Identify which cell holds the provided text, then report its (X, Y) central coordinate. 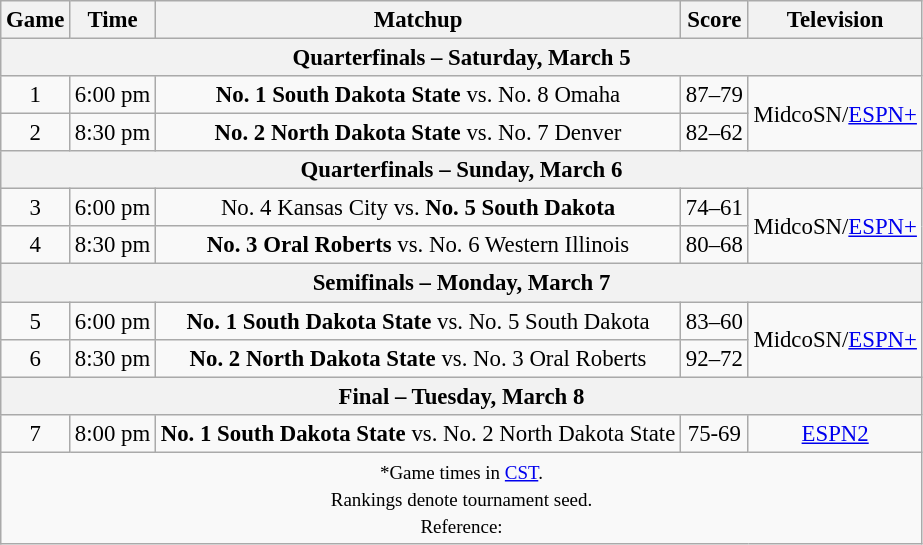
ESPN2 (835, 433)
Game (36, 20)
No. 2 North Dakota State vs. No. 3 Oral Roberts (418, 358)
83–60 (715, 321)
5 (36, 321)
No. 1 South Dakota State vs. No. 5 South Dakota (418, 321)
2 (36, 133)
82–62 (715, 133)
3 (36, 208)
No. 3 Oral Roberts vs. No. 6 Western Illinois (418, 245)
87–79 (715, 95)
No. 2 North Dakota State vs. No. 7 Denver (418, 133)
Quarterfinals – Sunday, March 6 (462, 170)
Quarterfinals – Saturday, March 5 (462, 58)
74–61 (715, 208)
4 (36, 245)
8:00 pm (113, 433)
1 (36, 95)
*Game times in CST. Rankings denote tournament seed.Reference: (462, 498)
80–68 (715, 245)
Matchup (418, 20)
Television (835, 20)
No. 1 South Dakota State vs. No. 2 North Dakota State (418, 433)
No. 4 Kansas City vs. No. 5 South Dakota (418, 208)
6 (36, 358)
Score (715, 20)
7 (36, 433)
92–72 (715, 358)
Time (113, 20)
Semifinals – Monday, March 7 (462, 283)
No. 1 South Dakota State vs. No. 8 Omaha (418, 95)
Final – Tuesday, March 8 (462, 396)
75-69 (715, 433)
